Find where the given text appears and provide that cell's center as (X, Y) coordinate. 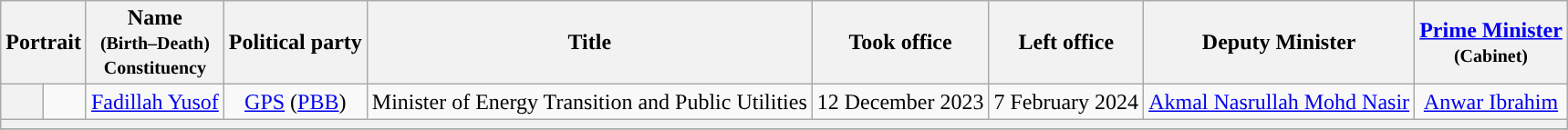
Left office (1066, 43)
Name(Birth–Death)Constituency (155, 43)
Anwar Ibrahim (1491, 102)
GPS (PBB) (296, 102)
12 December 2023 (900, 102)
Deputy Minister (1279, 43)
Took office (900, 43)
7 February 2024 (1066, 102)
Political party (296, 43)
Prime Minister(Cabinet) (1491, 43)
Minister of Energy Transition and Public Utilities (589, 102)
Title (589, 43)
Fadillah Yusof (155, 102)
Akmal Nasrullah Mohd Nasir (1279, 102)
Portrait (44, 43)
